Provide the (x, y) coordinate of the cell's center where the given text is located.  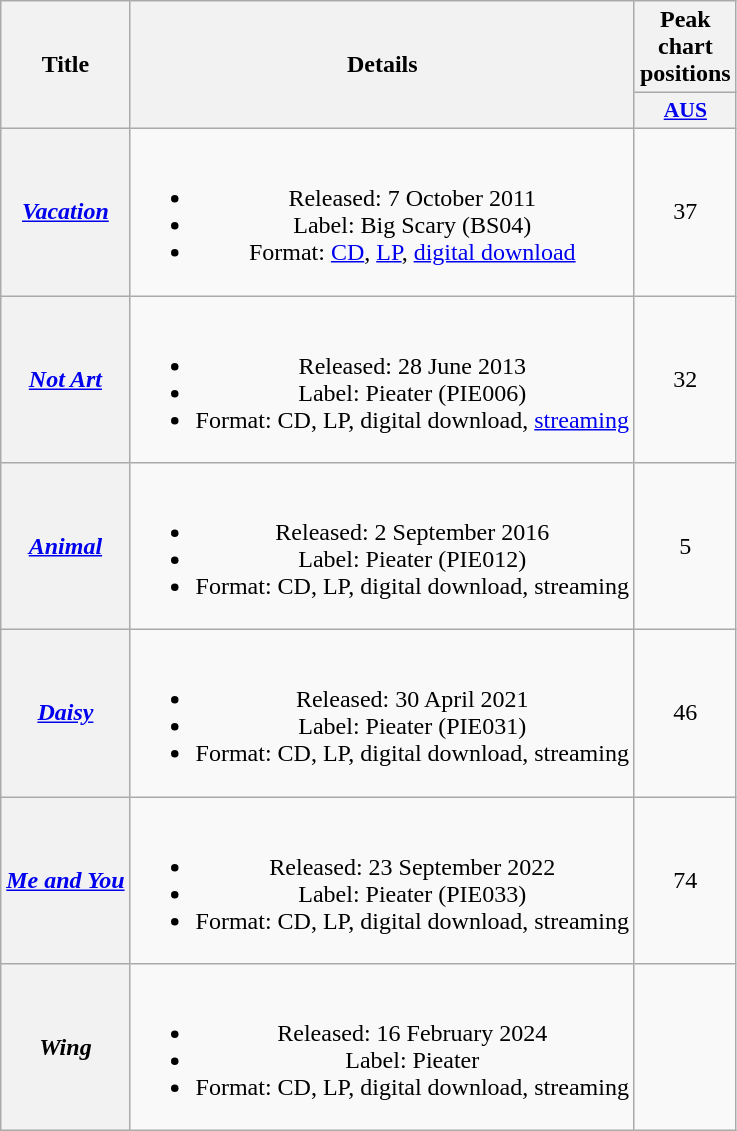
Title (66, 65)
Released: 2 September 2016Label: Pieater (PIE012)Format: CD, LP, digital download, streaming (382, 546)
32 (685, 380)
Released: 23 September 2022Label: Pieater (PIE033)Format: CD, LP, digital download, streaming (382, 880)
37 (685, 212)
AUS (685, 111)
Daisy (66, 714)
46 (685, 714)
74 (685, 880)
5 (685, 546)
Not Art (66, 380)
Wing (66, 1048)
Me and You (66, 880)
Peak chart positions (685, 47)
Animal (66, 546)
Vacation (66, 212)
Released: 16 February 2024Label: PieaterFormat: CD, LP, digital download, streaming (382, 1048)
Released: 28 June 2013Label: Pieater (PIE006)Format: CD, LP, digital download, streaming (382, 380)
Released: 30 April 2021Label: Pieater (PIE031)Format: CD, LP, digital download, streaming (382, 714)
Details (382, 65)
Released: 7 October 2011Label: Big Scary (BS04)Format: CD, LP, digital download (382, 212)
